For the text-containing cell, return its midpoint in [X, Y] coordinate format. 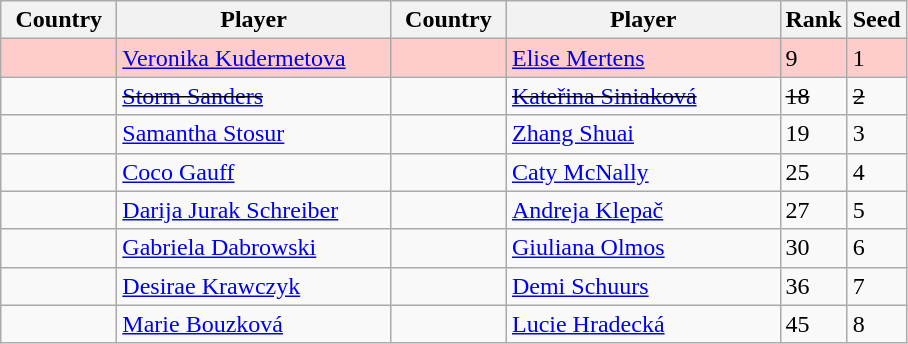
Andreja Klepač [643, 210]
Caty McNally [643, 172]
19 [814, 134]
2 [876, 96]
45 [814, 324]
Elise Mertens [643, 58]
1 [876, 58]
Gabriela Dabrowski [254, 248]
Kateřina Siniaková [643, 96]
27 [814, 210]
Demi Schuurs [643, 286]
30 [814, 248]
6 [876, 248]
Zhang Shuai [643, 134]
8 [876, 324]
3 [876, 134]
25 [814, 172]
4 [876, 172]
5 [876, 210]
Marie Bouzková [254, 324]
9 [814, 58]
Rank [814, 20]
Giuliana Olmos [643, 248]
Seed [876, 20]
36 [814, 286]
Lucie Hradecká [643, 324]
Samantha Stosur [254, 134]
Storm Sanders [254, 96]
7 [876, 286]
18 [814, 96]
Darija Jurak Schreiber [254, 210]
Veronika Kudermetova [254, 58]
Coco Gauff [254, 172]
Desirae Krawczyk [254, 286]
